Extract the [X, Y] coordinate from the center of the cell holding the provided text.  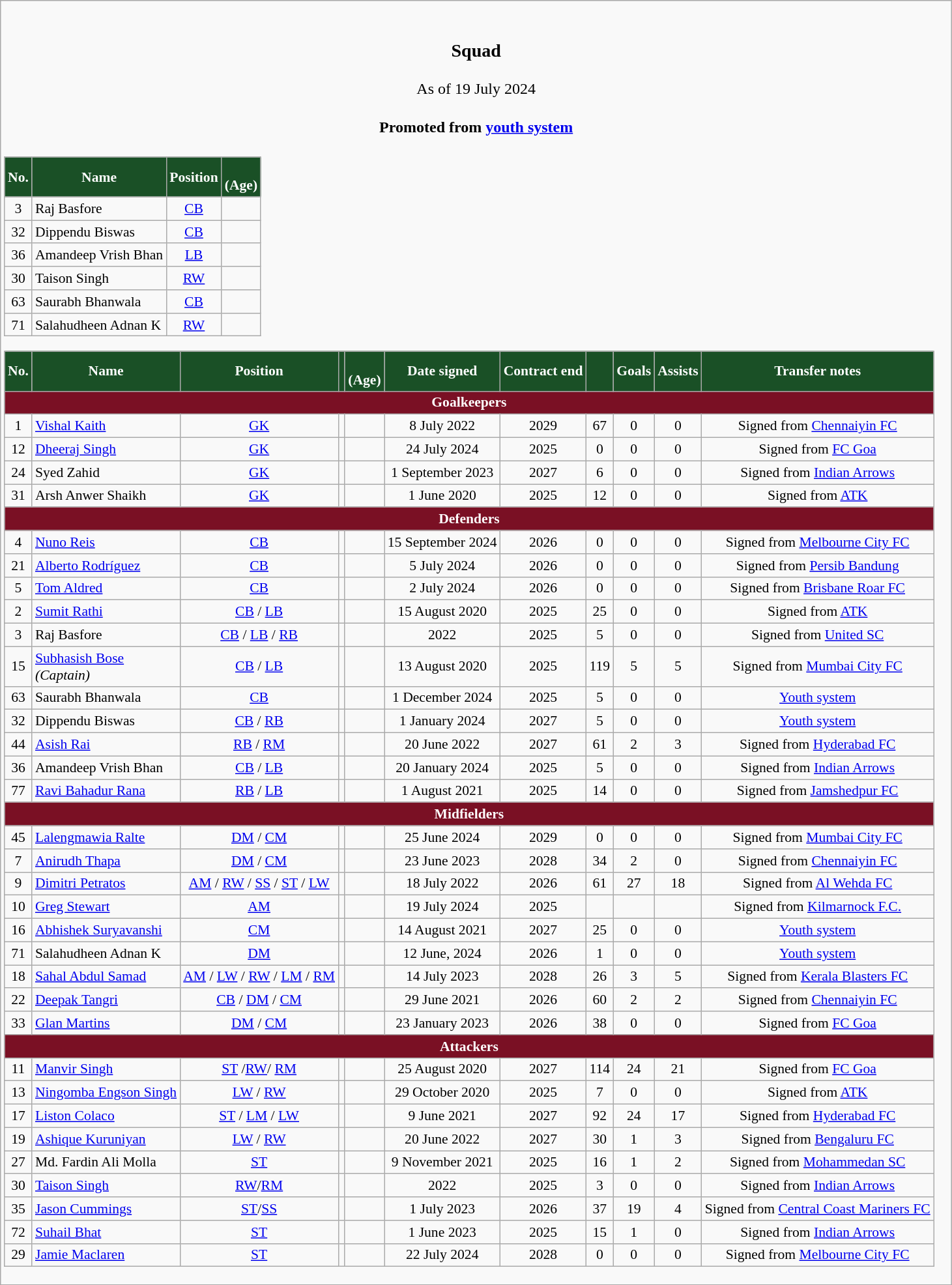
9 June 2021 [442, 1116]
Transfer notes [818, 371]
15 August 2020 [442, 612]
Glan Martins [106, 1023]
77 [18, 791]
6 [600, 472]
Tom Aldred [106, 588]
Syed Zahid [106, 472]
AM [259, 907]
67 [600, 426]
34 [600, 860]
60 [600, 1000]
9 [18, 884]
Signed from Kerala Blasters FC [818, 977]
1 January 2024 [442, 721]
25 June 2024 [442, 837]
Anirudh Thapa [106, 860]
RB / LB [259, 791]
CB / LB / RB [259, 635]
31 [18, 496]
1 December 2024 [442, 698]
14 August 2021 [442, 930]
Manvir Singh [106, 1069]
22 [18, 1000]
Jason Cummings [106, 1209]
Contract end [543, 371]
Goals [633, 371]
11 [18, 1069]
Signed from Jamshedpur FC [818, 791]
CM [259, 930]
14 July 2023 [442, 977]
Dimitri Petratos [106, 884]
18 July 2022 [442, 884]
9 November 2021 [442, 1162]
1 September 2023 [442, 472]
13 August 2020 [442, 666]
Midfielders [469, 814]
29 October 2020 [442, 1093]
29 June 2021 [442, 1000]
1 August 2021 [442, 791]
ST / LM / LW [259, 1116]
Subhasish Bose(Captain) [106, 666]
72 [18, 1232]
AM / LW / RW / LM / RM [259, 977]
15 September 2024 [442, 542]
20 January 2024 [442, 768]
Vishal Kaith [106, 426]
Signed from Al Wehda FC [818, 884]
35 [18, 1209]
44 [18, 744]
1 July 2023 [442, 1209]
Goalkeepers [469, 403]
13 [18, 1093]
23 June 2023 [442, 860]
DM [259, 953]
2 July 2024 [442, 588]
Date signed [442, 371]
22 July 2024 [442, 1255]
Abhishek Suryavanshi [106, 930]
Signed from Bengaluru FC [818, 1139]
24 July 2024 [442, 449]
114 [600, 1069]
Md. Fardin Ali Molla [106, 1162]
Nuno Reis [106, 542]
119 [600, 666]
Greg Stewart [106, 907]
Signed from Brisbane Roar FC [818, 588]
12 June, 2024 [442, 953]
ST /RW/ RM [259, 1069]
33 [18, 1023]
37 [600, 1209]
Liston Colaco [106, 1116]
RW/RM [259, 1185]
Dheeraj Singh [106, 449]
Defenders [469, 519]
Lalengmawia Ralte [106, 837]
Signed from Mohammedan SC [818, 1162]
AM / RW / SS / ST / LW [259, 884]
19 July 2024 [442, 907]
CB / DM / CM [259, 1000]
Assists [678, 371]
ST/SS [259, 1209]
Ningomba Engson Singh [106, 1093]
38 [600, 1023]
Attackers [469, 1046]
Arsh Anwer Shaikh [106, 496]
RB / RM [259, 744]
8 July 2022 [442, 426]
Sumit Rathi [106, 612]
LB [194, 255]
23 January 2023 [442, 1023]
45 [18, 837]
Asish Rai [106, 744]
25 August 2020 [442, 1069]
Jamie Maclaren [106, 1255]
26 [600, 977]
92 [600, 1116]
Suhail Bhat [106, 1232]
Signed from Central Coast Mariners FC [818, 1209]
Signed from Kilmarnock F.C. [818, 907]
Deepak Tangri [106, 1000]
14 [600, 791]
1 June 2023 [442, 1232]
29 [18, 1255]
Alberto Rodríguez [106, 565]
CB / RB [259, 721]
5 July 2024 [442, 565]
1 June 2020 [442, 496]
Sahal Abdul Samad [106, 977]
Ravi Bahadur Rana [106, 791]
Ashique Kuruniyan [106, 1139]
Signed from Persib Bandung [818, 565]
Signed from United SC [818, 635]
10 [18, 907]
